Return the (X, Y) coordinate for the center point of the cell that contains the specified text.  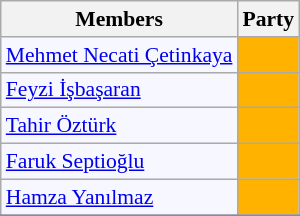
Tahir Öztürk (120, 126)
Mehmet Necati Çetinkaya (120, 55)
Party (268, 19)
Hamza Yanılmaz (120, 197)
Members (120, 19)
Feyzi İşbaşaran (120, 90)
Faruk Septioğlu (120, 162)
